Output the (X, Y) coordinate of the center of the cell containing the given text.  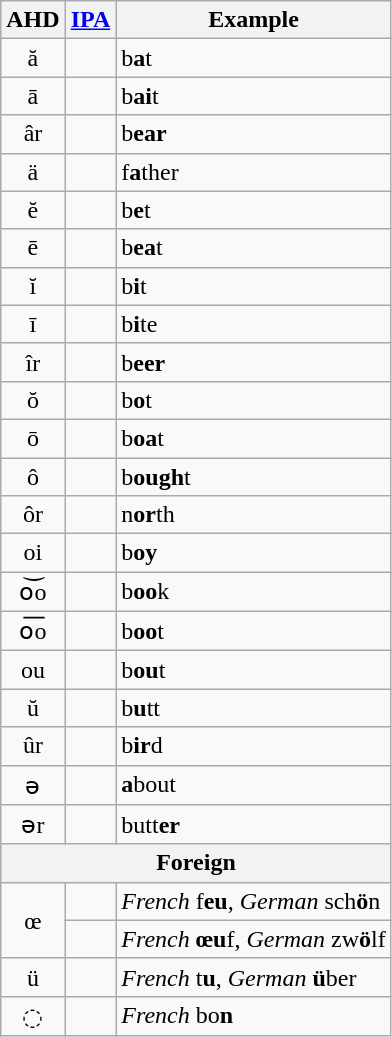
boat (254, 438)
north (254, 515)
ô (33, 477)
o͞o (33, 631)
bought (254, 477)
about (254, 785)
bat (254, 58)
ī (33, 324)
bait (254, 96)
ē (33, 248)
French feu, German schön (254, 901)
bout (254, 670)
butter (254, 825)
beer (254, 362)
ă (33, 58)
ôr (33, 515)
ou (33, 670)
ü (33, 977)
bite (254, 324)
ûr (33, 746)
œ (33, 920)
boot (254, 631)
bet (254, 210)
ər (33, 825)
bird (254, 746)
ĭ (33, 286)
Foreign (196, 863)
ā (33, 96)
oi (33, 553)
bot (254, 400)
IPA (90, 20)
AHD (33, 20)
◌ (33, 1016)
bear (254, 134)
ō (33, 438)
boy (254, 553)
ŏ (33, 400)
o͝o (33, 592)
ŭ (33, 708)
book (254, 592)
father (254, 172)
French bon (254, 1016)
beat (254, 248)
ə (33, 785)
îr (33, 362)
ĕ (33, 210)
âr (33, 134)
Example (254, 20)
bit (254, 286)
French tu, German über (254, 977)
butt (254, 708)
ä (33, 172)
French œuf, German zwölf (254, 939)
